Locate the cell with the specified text and output its [X, Y] center coordinate. 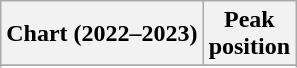
Chart (2022–2023) [102, 34]
Peakposition [249, 34]
